Output the (X, Y) coordinate of the center of the cell containing the given text.  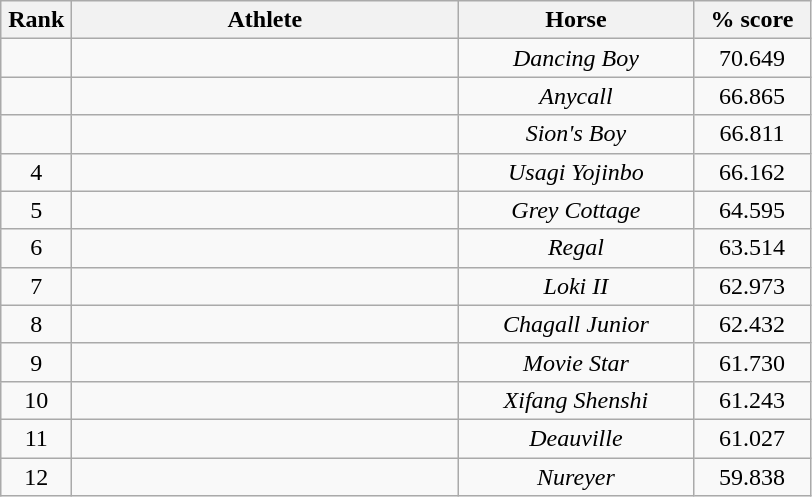
Xifang Shenshi (576, 400)
% score (752, 20)
10 (36, 400)
62.973 (752, 286)
Chagall Junior (576, 324)
Deauville (576, 438)
Athlete (265, 20)
66.162 (752, 172)
61.027 (752, 438)
66.865 (752, 96)
63.514 (752, 248)
Horse (576, 20)
Sion's Boy (576, 134)
59.838 (752, 477)
11 (36, 438)
Nureyer (576, 477)
4 (36, 172)
6 (36, 248)
Anycall (576, 96)
70.649 (752, 58)
62.432 (752, 324)
Regal (576, 248)
5 (36, 210)
Movie Star (576, 362)
64.595 (752, 210)
9 (36, 362)
Usagi Yojinbo (576, 172)
8 (36, 324)
12 (36, 477)
Grey Cottage (576, 210)
61.730 (752, 362)
Rank (36, 20)
7 (36, 286)
Dancing Boy (576, 58)
Loki II (576, 286)
61.243 (752, 400)
66.811 (752, 134)
